For the text-containing cell, return its midpoint in (x, y) coordinate format. 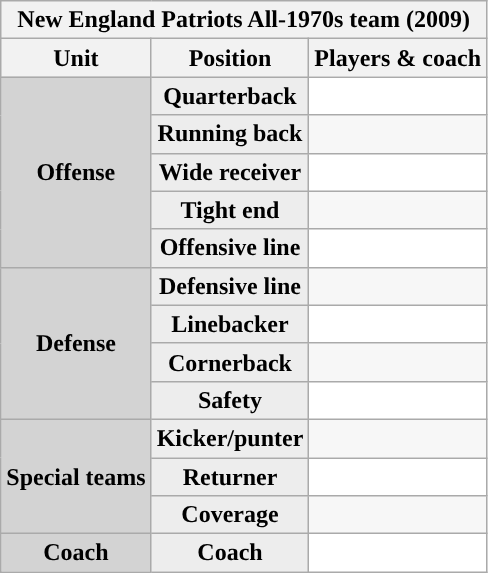
Linebacker (230, 324)
Tight end (230, 210)
Offense (76, 172)
Running back (230, 134)
Defense (76, 343)
Wide receiver (230, 172)
Unit (76, 58)
Defensive line (230, 286)
Quarterback (230, 96)
Cornerback (230, 362)
Offensive line (230, 248)
Safety (230, 400)
New England Patriots All-1970s team (2009) (244, 20)
Returner (230, 477)
Players & coach (398, 58)
Position (230, 58)
Coverage (230, 515)
Kicker/punter (230, 438)
Special teams (76, 476)
